From the cell containing the given text, extract its center point as [X, Y] coordinate. 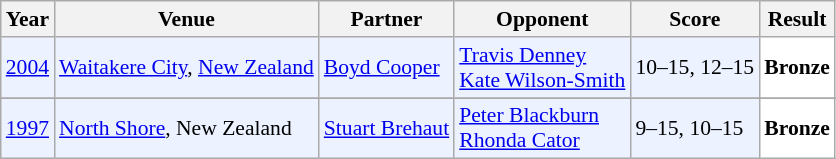
1997 [28, 128]
Boyd Cooper [386, 68]
Waitakere City, New Zealand [186, 68]
2004 [28, 68]
Opponent [542, 19]
Venue [186, 19]
Stuart Brehaut [386, 128]
Travis Denney Kate Wilson-Smith [542, 68]
Partner [386, 19]
North Shore, New Zealand [186, 128]
Result [797, 19]
Year [28, 19]
Score [694, 19]
10–15, 12–15 [694, 68]
Peter Blackburn Rhonda Cator [542, 128]
9–15, 10–15 [694, 128]
